Capture the cell that displays the provided text and extract its (X, Y) central coordinate. 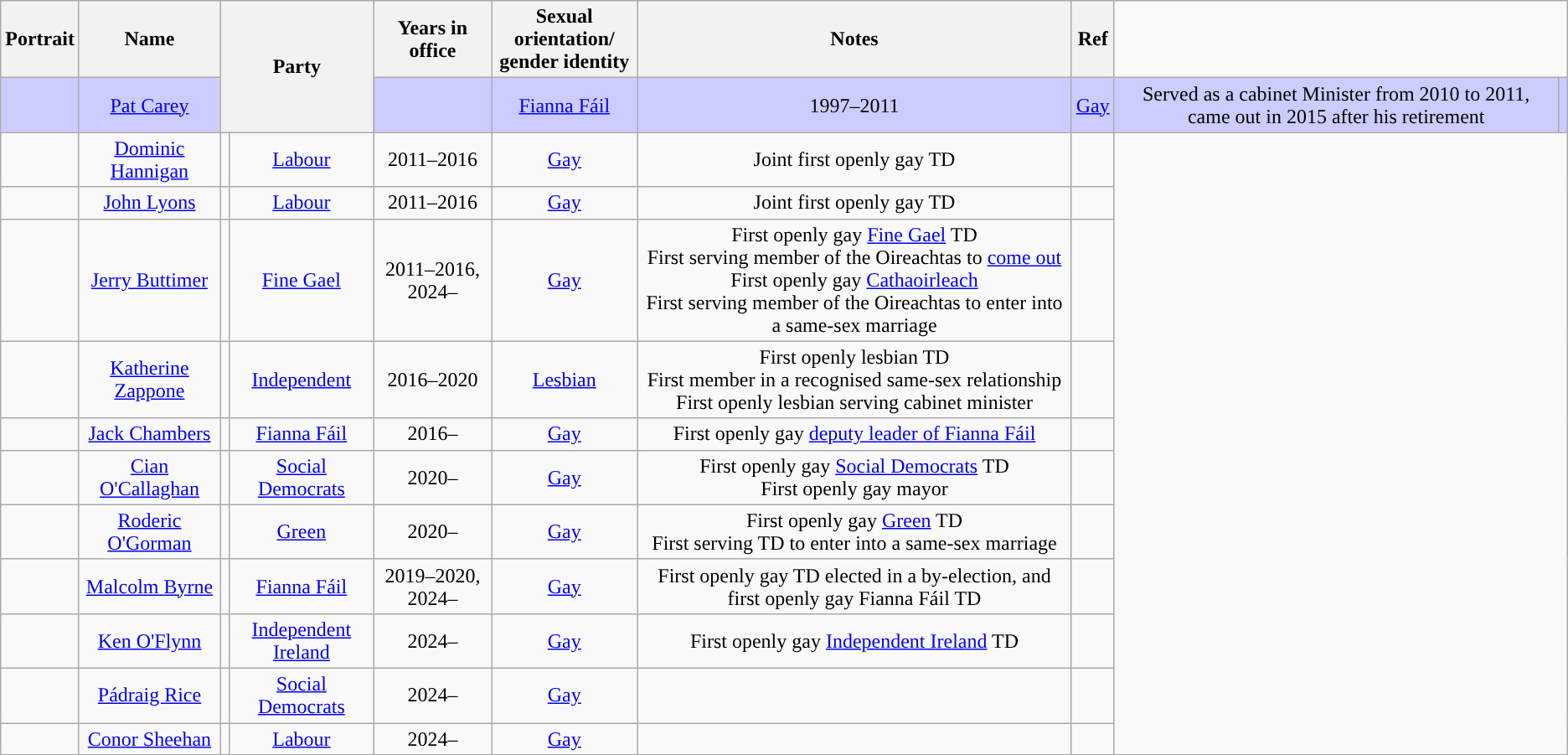
First openly lesbian TDFirst member in a recognised same-sex relationshipFirst openly lesbian serving cabinet minister (854, 380)
Green (302, 531)
Dominic Hannigan (149, 159)
First openly gay Social Democrats TDFirst openly gay mayor (854, 478)
2016–2020 (432, 380)
Served as a cabinet Minister from 2010 to 2011, came out in 2015 after his retirement (1336, 106)
Independent Ireland (302, 640)
Years in office (432, 39)
Ken O'Flynn (149, 640)
Portrait (40, 39)
Fine Gael (302, 280)
Jerry Buttimer (149, 280)
Notes (854, 39)
Conor Sheehan (149, 738)
Name (149, 39)
Ref (1092, 39)
Roderic O'Gorman (149, 531)
John Lyons (149, 203)
Pádraig Rice (149, 696)
2019–2020, 2024– (432, 587)
Katherine Zappone (149, 380)
Party (297, 67)
First openly gay deputy leader of Fianna Fáil (854, 434)
Malcolm Byrne (149, 587)
2011–2016, 2024– (432, 280)
Cian O'Callaghan (149, 478)
2016– (432, 434)
Jack Chambers (149, 434)
First openly gay TD elected in a by-election, and first openly gay Fianna Fáil TD (854, 587)
1997–2011 (854, 106)
Lesbian (565, 380)
Pat Carey (149, 106)
Sexual orientation/gender identity (565, 39)
Independent (302, 380)
First openly gay Independent Ireland TD (854, 640)
First openly gay Green TDFirst serving TD to enter into a same-sex marriage (854, 531)
